Capture the cell that displays the provided text and extract its (X, Y) central coordinate. 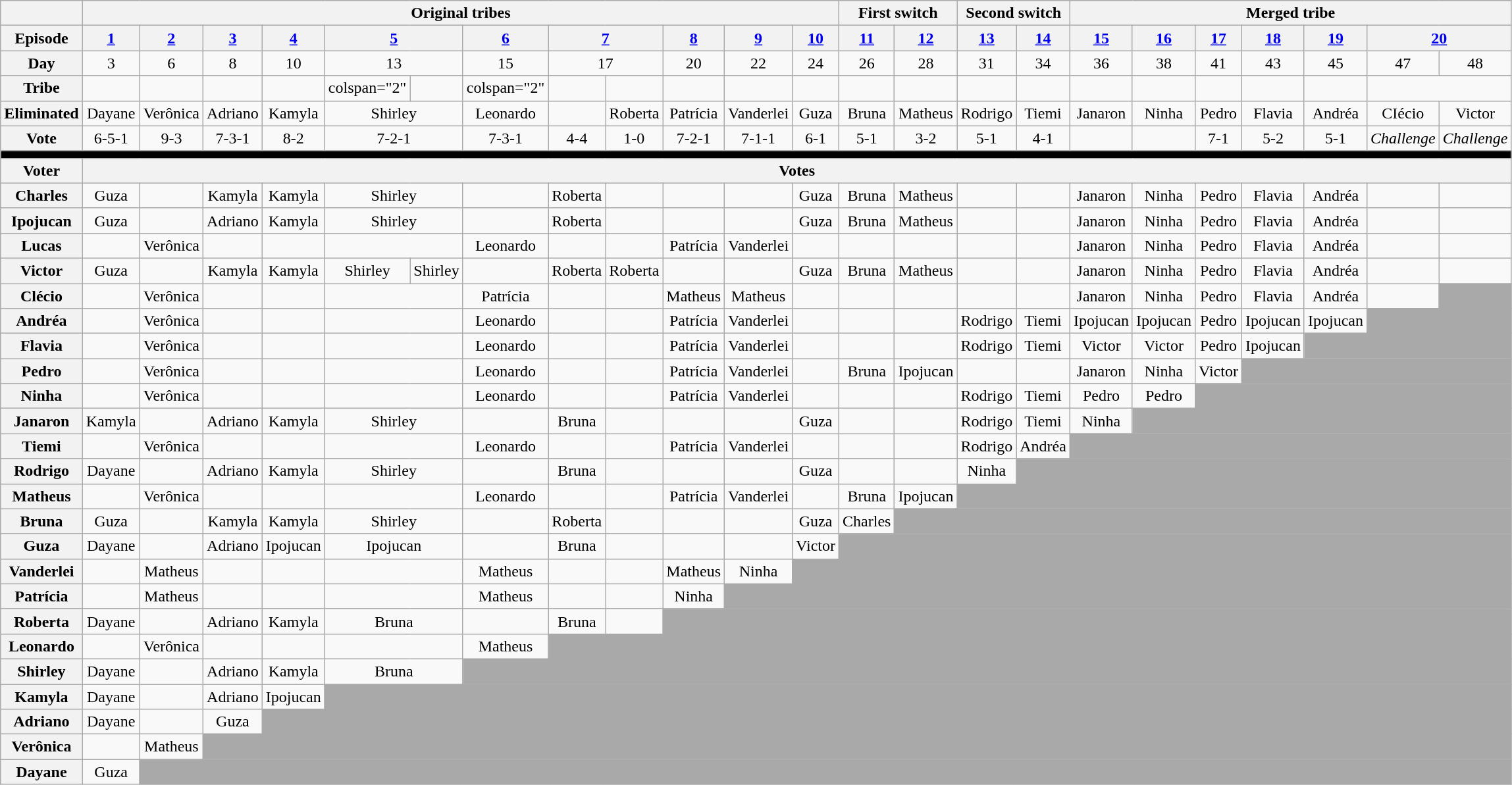
5 (394, 38)
Day (41, 63)
6-5-1 (111, 138)
Clécio (41, 295)
Eliminated (41, 113)
7 (606, 38)
8-2 (294, 138)
4 (294, 38)
43 (1273, 63)
38 (1164, 63)
Second switch (1014, 13)
45 (1335, 63)
31 (987, 63)
CIécio (1403, 113)
41 (1218, 63)
1 (111, 38)
16 (1164, 38)
28 (925, 63)
6-1 (816, 138)
2 (171, 38)
9-3 (171, 138)
36 (1101, 63)
3-2 (925, 138)
34 (1043, 63)
24 (816, 63)
48 (1475, 63)
4-4 (577, 138)
19 (1335, 38)
Episode (41, 38)
26 (867, 63)
7-1-1 (758, 138)
Lucas (41, 245)
Tribe (41, 88)
Voter (41, 170)
1-0 (635, 138)
Vote (41, 138)
14 (1043, 38)
47 (1403, 63)
5-2 (1273, 138)
Original tribes (461, 13)
4-1 (1043, 138)
Merged tribe (1290, 13)
12 (925, 38)
11 (867, 38)
9 (758, 38)
First switch (898, 13)
22 (758, 63)
7-1 (1218, 138)
Votes (796, 170)
18 (1273, 38)
